Scan for the cell matching the given text and deliver its [x, y] coordinate at center. 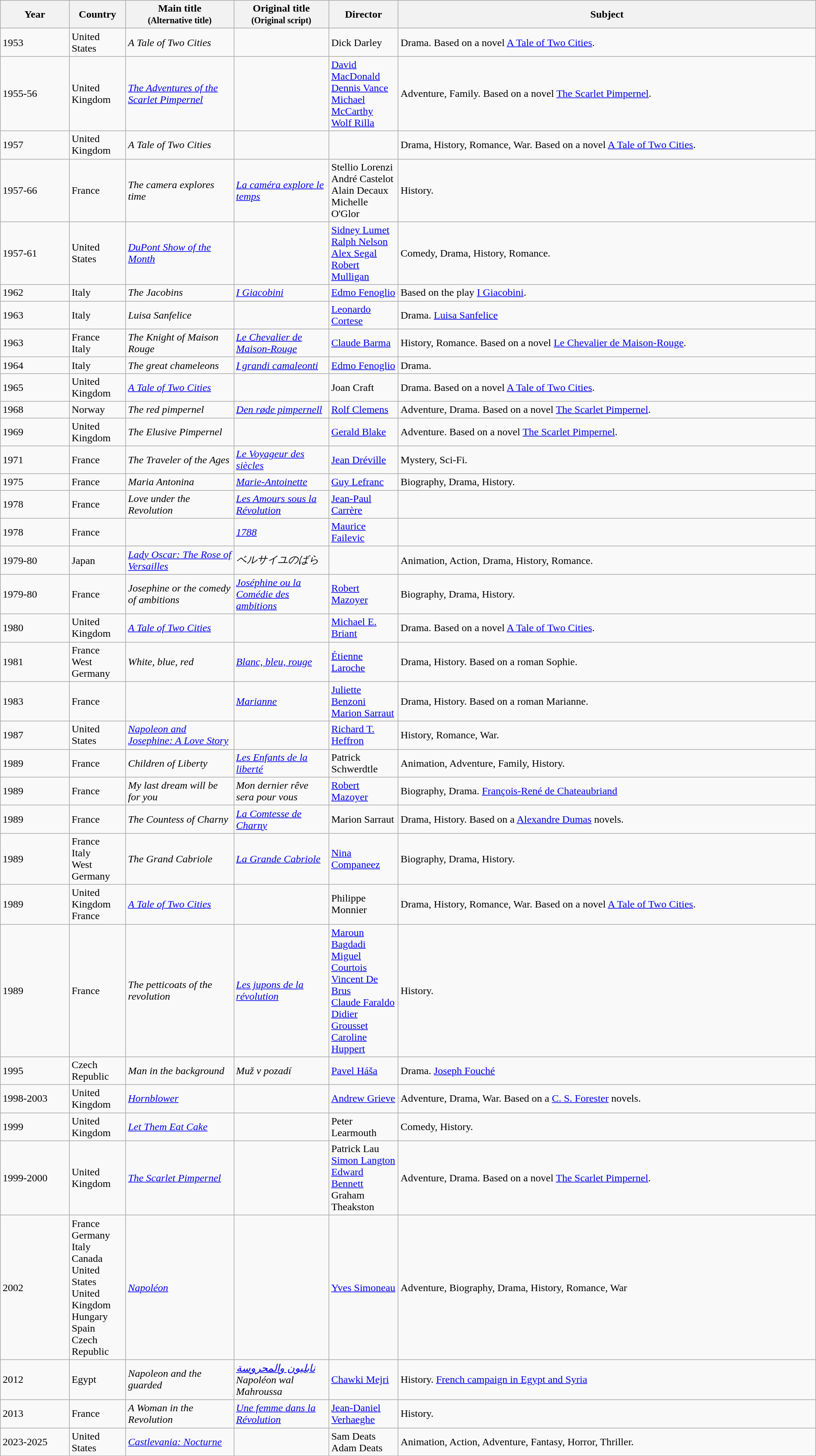
Den røde pimpernell [281, 409]
Year [35, 15]
2012 [35, 1380]
1955-56 [35, 94]
1995 [35, 1071]
1983 [35, 701]
Michael E. Briant [363, 628]
La Grande Cabriole [281, 858]
La Comtesse de Charny [281, 819]
Marianne [281, 701]
Subject [607, 15]
FranceItalyWest Germany [97, 858]
The Adventures of the Scarlet Pimpernel [180, 94]
Man in the background [180, 1071]
1981 [35, 662]
Children of Liberty [180, 763]
The Knight of Maison Rouge [180, 343]
Luisa Sanfelice [180, 315]
Drama. Luisa Sanfelice [607, 315]
2013 [35, 1414]
The Traveler of the Ages [180, 460]
1962 [35, 293]
A Woman in the Revolution [180, 1414]
1975 [35, 482]
Yves Simoneau [363, 1287]
Napoléon [180, 1287]
Étienne Laroche [363, 662]
Rolf Clemens [363, 409]
Drama. [607, 365]
Maurice Failevic [363, 532]
Marie-Antoinette [281, 482]
Blanc, bleu, rouge [281, 662]
1965 [35, 387]
Comedy, Drama, History, Romance. [607, 253]
United KingdomFrance [97, 904]
1957 [35, 145]
ベルサイユのばら [281, 561]
Japan [97, 561]
History, Romance. Based on a novel Le Chevalier de Maison-Rouge. [607, 343]
Drama, History. Based on a roman Sophie. [607, 662]
Adventure, Drama, War. Based on a C. S. Forester novels. [607, 1099]
The Scarlet Pimpernel [180, 1178]
Castlevania: Nocturne [180, 1441]
Maria Antonina [180, 482]
The Elusive Pimpernel [180, 431]
1964 [35, 365]
Norway [97, 409]
Patrick LauSimon LangtonEdward BennettGraham Theakston [363, 1178]
I grandi camaleonti [281, 365]
Chawki Mejri [363, 1380]
Peter Learmouth [363, 1127]
The Jacobins [180, 293]
1987 [35, 735]
Patrick Schwerdtle [363, 763]
Jean-Paul Carrère [363, 505]
Drama, History. Based on a roman Marianne. [607, 701]
1957-61 [35, 253]
Claude Barma [363, 343]
Director [363, 15]
Adventure, Biography, Drama, History, Romance, War [607, 1287]
Le Voyageur des siècles [281, 460]
Adventure. Based on a novel The Scarlet Pimpernel. [607, 431]
DuPont Show of the Month [180, 253]
Drama, History. Based on a Alexandre Dumas novels. [607, 819]
Napoleon and Josephine: A Love Story [180, 735]
Lady Oscar: The Rose of Versailles [180, 561]
FranceGermanyItalyCanadaUnited StatesUnited KingdomHungarySpainCzech Republic [97, 1287]
Animation, Adventure, Family, History. [607, 763]
Animation, Action, Adventure, Fantasy, Horror, Thriller. [607, 1441]
1971 [35, 460]
Les Amours sous la Révolution [281, 505]
My last dream will be for you [180, 791]
Gerald Blake [363, 431]
Mon dernier rêve sera pour vous [281, 791]
FranceWest Germany [97, 662]
David MacDonaldDennis VanceMichael McCarthyWolf Rilla [363, 94]
1980 [35, 628]
Stellio LorenziAndré CastelotAlain DecauxMichelle O'Glor [363, 190]
White, blue, red [180, 662]
Egypt [97, 1380]
Original title(Original script) [281, 15]
La caméra explore le temps [281, 190]
Maroun BagdadiMiguel CourtoisVincent De BrusClaude FaraldoDidier GroussetCaroline Huppert [363, 990]
Based on the play I Giacobini. [607, 293]
2023-2025 [35, 1441]
The red pimpernel [180, 409]
1999 [35, 1127]
1788 [281, 532]
Jean-Daniel Verhaeghe [363, 1414]
Napoleon and the guarded [180, 1380]
Le Chevalier de Maison-Rouge [281, 343]
Hornblower [180, 1099]
1968 [35, 409]
Guy Lefranc [363, 482]
Philippe Monnier [363, 904]
1998-2003 [35, 1099]
Marion Sarraut [363, 819]
Les jupons de la révolution [281, 990]
I Giacobini [281, 293]
Comedy, History. [607, 1127]
Andrew Grieve [363, 1099]
Pavel Háša [363, 1071]
Jean Dréville [363, 460]
FranceItaly [97, 343]
Love under the Revolution [180, 505]
The camera explores time [180, 190]
نابليون والمحروسةNapoléon wal Mahroussa [281, 1380]
Biography, Drama. François-René de Chateaubriand [607, 791]
Sidney LumetRalph NelsonAlex SegalRobert Mulligan [363, 253]
Leonardo Cortese [363, 315]
Dick Darley [363, 42]
Czech Republic [97, 1071]
Animation, Action, Drama, History, Romance. [607, 561]
History, Romance, War. [607, 735]
Mystery, Sci-Fi. [607, 460]
Sam DeatsAdam Deats [363, 1441]
The Countess of Charny [180, 819]
Juliette BenzoniMarion Sarraut [363, 701]
Une femme dans la Révolution [281, 1414]
Drama. Joseph Fouché [607, 1071]
Joan Craft [363, 387]
Adventure, Family. Based on a novel The Scarlet Pimpernel. [607, 94]
History. French campaign in Egypt and Syria [607, 1380]
Josephine or the comedy of ambitions [180, 594]
Nina Companeez [363, 858]
The Grand Cabriole [180, 858]
Richard T. Heffron [363, 735]
The petticoats of the revolution [180, 990]
Joséphine ou la Comédie des ambitions [281, 594]
Country [97, 15]
Let Them Eat Cake [180, 1127]
1953 [35, 42]
Main title(Alternative title) [180, 15]
Les Enfants de la liberté [281, 763]
1969 [35, 431]
1999-2000 [35, 1178]
1957-66 [35, 190]
The great chameleons [180, 365]
Muž v pozadí [281, 1071]
2002 [35, 1287]
